Return (X, Y) of the center of cell containing provided text 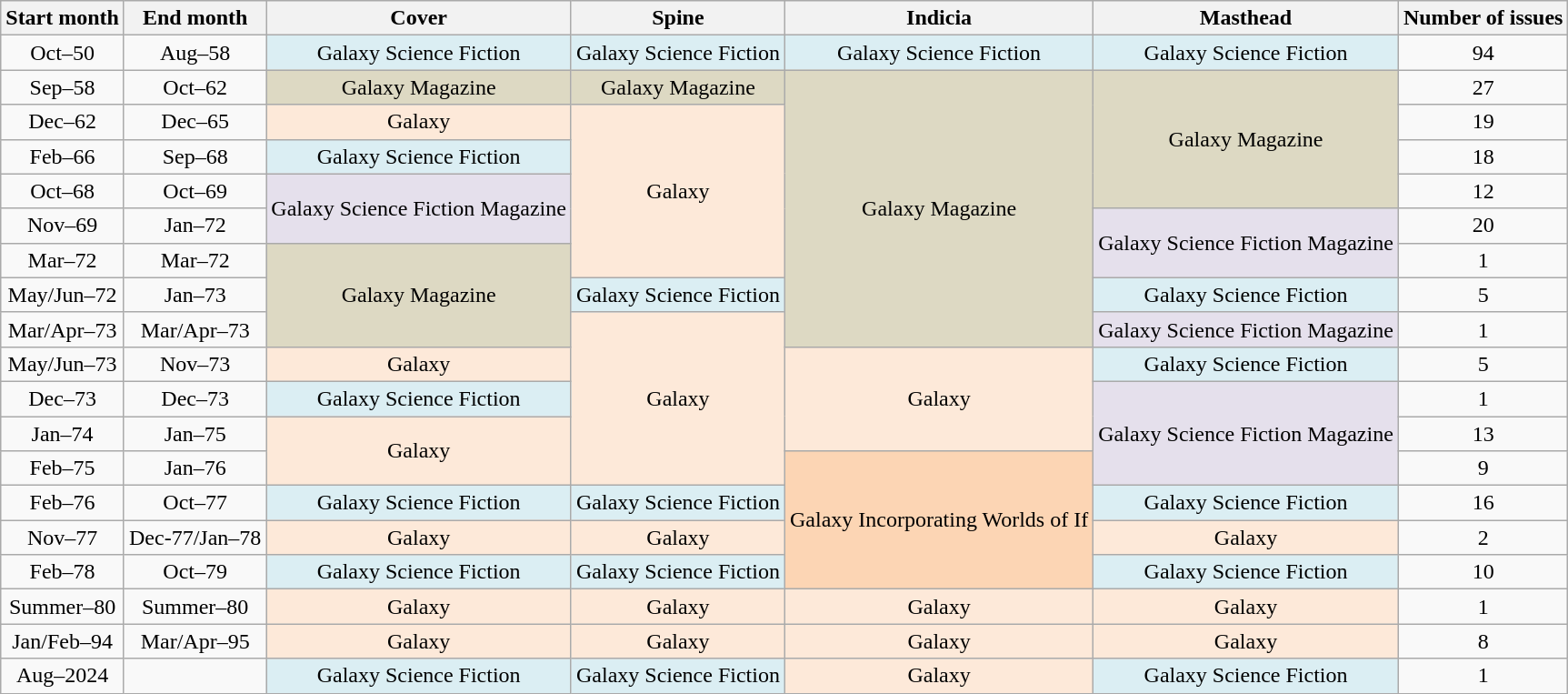
Jan–76 (195, 468)
Oct–68 (63, 191)
16 (1483, 503)
94 (1483, 53)
10 (1483, 572)
Oct–50 (63, 53)
2 (1483, 538)
Feb–66 (63, 156)
Oct–77 (195, 503)
Sep–58 (63, 87)
May/Jun–73 (63, 364)
12 (1483, 191)
Start month (63, 18)
Nov–77 (63, 538)
Nov–69 (63, 226)
13 (1483, 434)
19 (1483, 122)
8 (1483, 641)
Dec–65 (195, 122)
May/Jun–72 (63, 295)
Jan–75 (195, 434)
Nov–73 (195, 364)
27 (1483, 87)
Masthead (1246, 18)
Number of issues (1483, 18)
Aug–58 (195, 53)
Mar/Apr–95 (195, 641)
Galaxy Incorporating Worlds of If (938, 520)
Oct–62 (195, 87)
Jan–72 (195, 226)
20 (1483, 226)
Jan–73 (195, 295)
Aug–2024 (63, 676)
Sep–68 (195, 156)
Oct–69 (195, 191)
Feb–76 (63, 503)
Oct–79 (195, 572)
Jan–74 (63, 434)
Feb–78 (63, 572)
Indicia (938, 18)
9 (1483, 468)
Feb–75 (63, 468)
Dec-77/Jan–78 (195, 538)
Cover (419, 18)
End month (195, 18)
Spine (678, 18)
Jan/Feb–94 (63, 641)
18 (1483, 156)
Dec–62 (63, 122)
